Search for the cell housing the specified text and yield its (x, y) center coordinate. 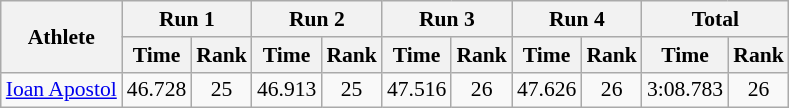
47.516 (416, 90)
Ioan Apostol (62, 90)
Total (716, 19)
Run 1 (187, 19)
Run 3 (447, 19)
46.728 (156, 90)
46.913 (286, 90)
Athlete (62, 36)
Run 2 (317, 19)
Run 4 (577, 19)
3:08.783 (685, 90)
47.626 (546, 90)
